Pinpoint the cell where the given text exists, returning its [X, Y] midpoint coordinate. 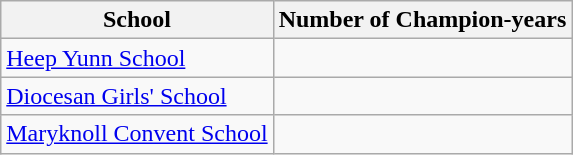
Heep Yunn School [137, 58]
Maryknoll Convent School [137, 134]
School [137, 20]
Diocesan Girls' School [137, 96]
Number of Champion-years [422, 20]
